Pinpoint the cell where the given text exists, returning its (x, y) midpoint coordinate. 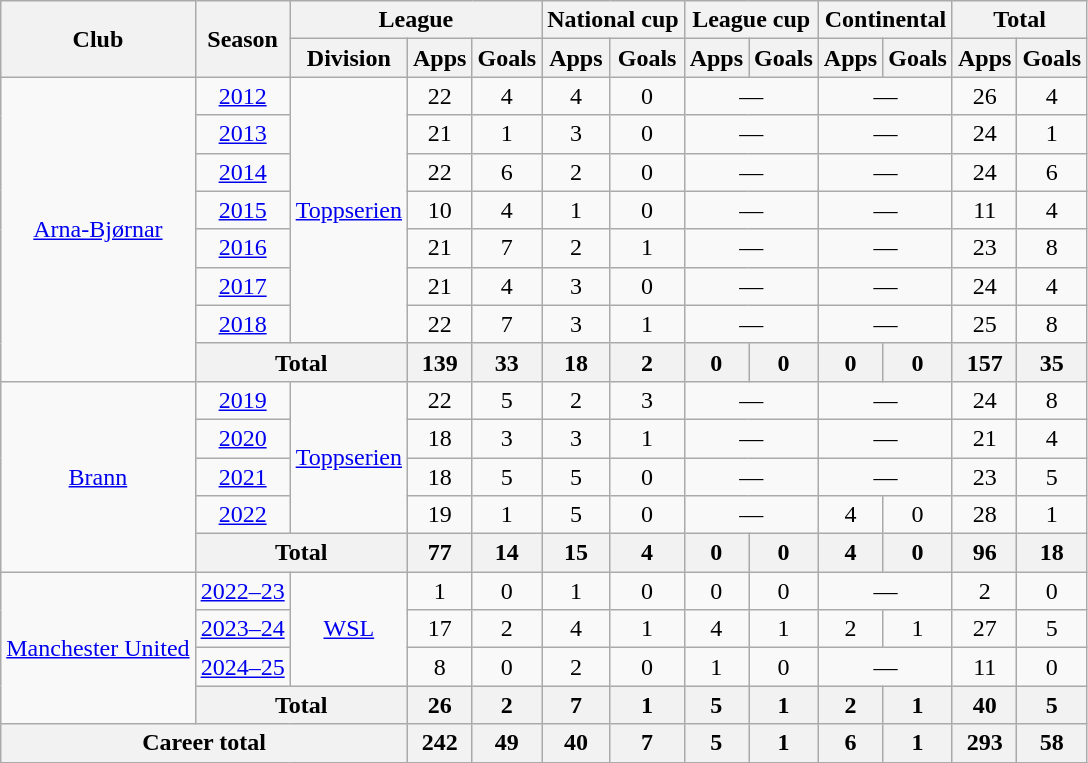
Continental (885, 20)
28 (984, 515)
National cup (613, 20)
Career total (204, 743)
Brann (98, 476)
Manchester United (98, 648)
242 (440, 743)
Division (348, 58)
19 (440, 515)
League cup (751, 20)
2013 (242, 134)
2014 (242, 172)
14 (507, 553)
2024–25 (242, 667)
2019 (242, 400)
58 (1052, 743)
157 (984, 362)
2022 (242, 515)
2020 (242, 438)
2012 (242, 96)
96 (984, 553)
2023–24 (242, 629)
293 (984, 743)
139 (440, 362)
2016 (242, 248)
25 (984, 324)
35 (1052, 362)
2022–23 (242, 591)
27 (984, 629)
Club (98, 39)
33 (507, 362)
League (416, 20)
2015 (242, 210)
Season (242, 39)
2021 (242, 477)
Arna-Bjørnar (98, 229)
2017 (242, 286)
77 (440, 553)
WSL (348, 629)
2018 (242, 324)
49 (507, 743)
15 (576, 553)
17 (440, 629)
10 (440, 210)
